Provide the [x, y] coordinate of the cell's center where the given text is located.  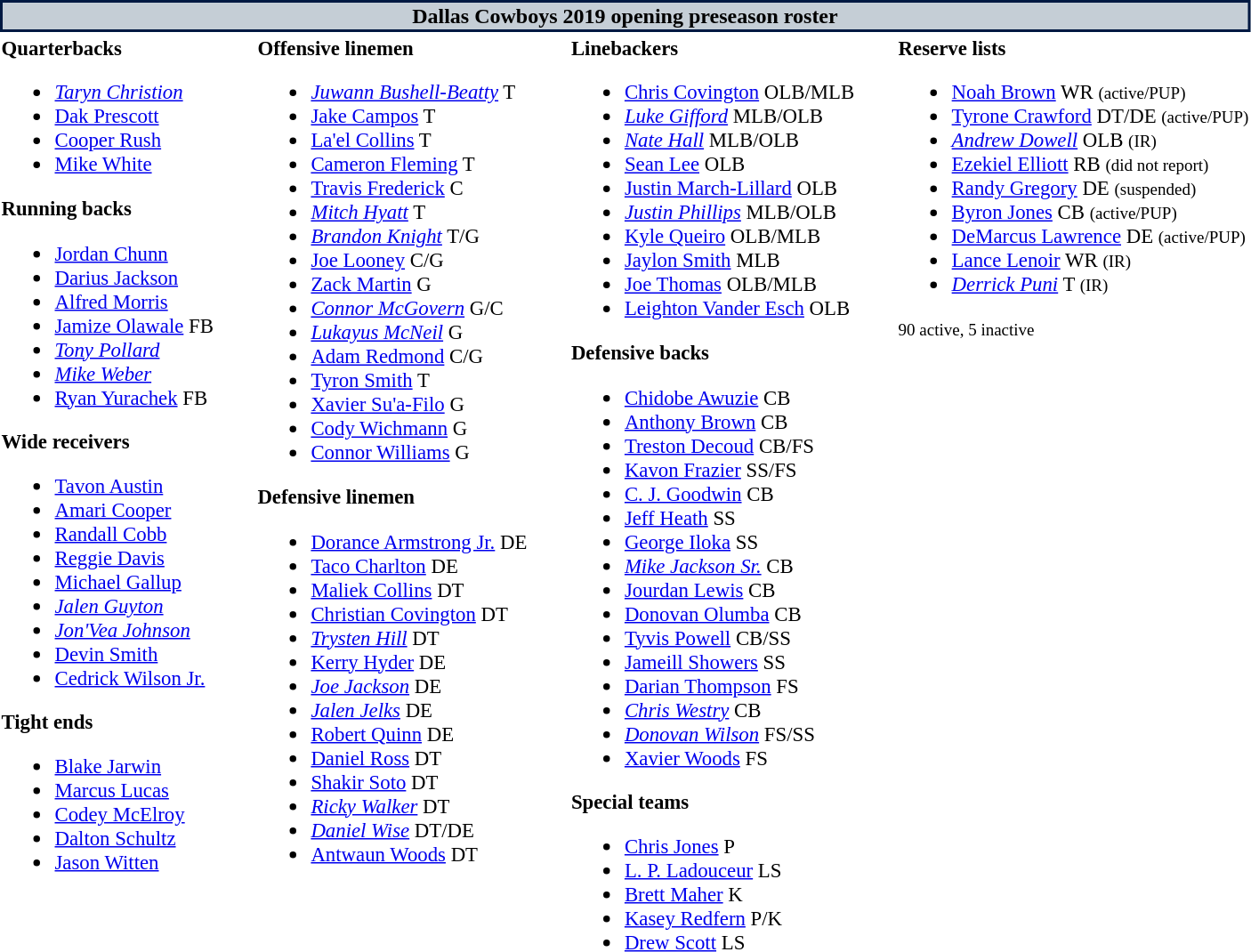
Dallas Cowboys 2019 opening preseason roster [625, 16]
